Extract the [X, Y] coordinate from the center of the cell holding the provided text.  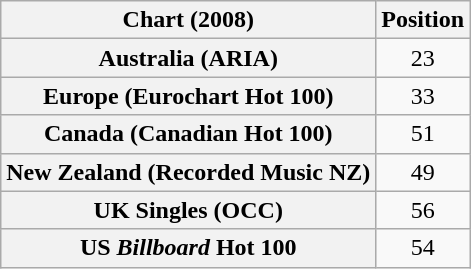
23 [423, 58]
56 [423, 210]
Australia (ARIA) [188, 58]
49 [423, 172]
Europe (Eurochart Hot 100) [188, 96]
UK Singles (OCC) [188, 210]
33 [423, 96]
US Billboard Hot 100 [188, 248]
Chart (2008) [188, 20]
54 [423, 248]
New Zealand (Recorded Music NZ) [188, 172]
Canada (Canadian Hot 100) [188, 134]
Position [423, 20]
51 [423, 134]
